Pinpoint the cell where the given text exists, returning its [X, Y] midpoint coordinate. 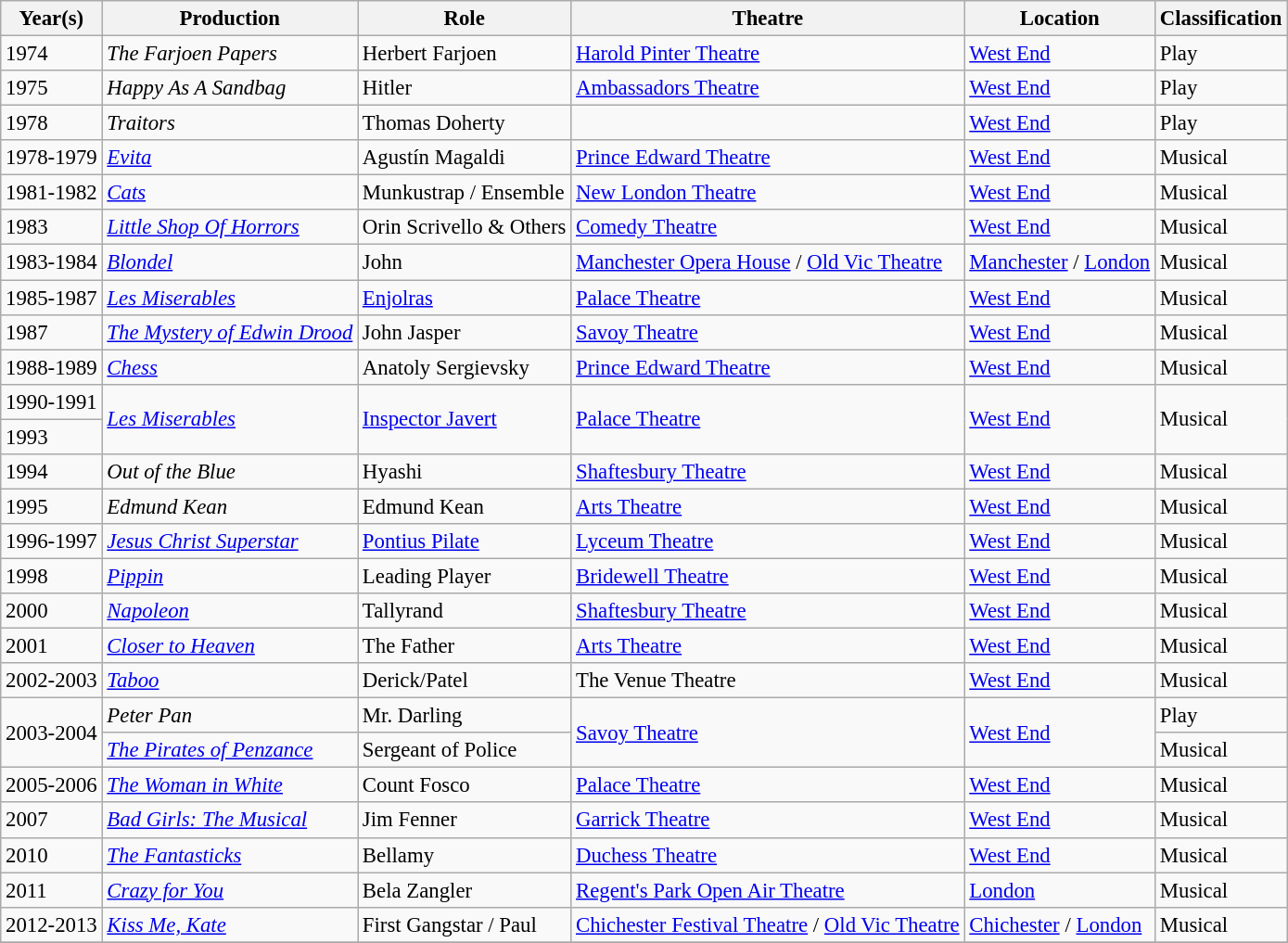
Enjolras [465, 298]
The Farjoen Papers [230, 54]
2010 [52, 855]
The Woman in White [230, 785]
2003-2004 [52, 733]
Out of the Blue [230, 472]
Munkustrap / Ensemble [465, 193]
Pontius Pilate [465, 542]
John Jasper [465, 332]
1975 [52, 88]
Count Fosco [465, 785]
Chess [230, 367]
Hitler [465, 88]
The Father [465, 646]
1994 [52, 472]
Comedy Theatre [768, 227]
1985-1987 [52, 298]
London [1059, 890]
Theatre [768, 19]
1993 [52, 437]
John [465, 262]
Napoleon [230, 611]
Happy As A Sandbag [230, 88]
1996-1997 [52, 542]
Inspector Javert [465, 419]
Duchess Theatre [768, 855]
1978-1979 [52, 158]
2001 [52, 646]
Bridewell Theatre [768, 576]
Peter Pan [230, 716]
Hyashi [465, 472]
Role [465, 19]
Lyceum Theatre [768, 542]
Ambassadors Theatre [768, 88]
Bellamy [465, 855]
Kiss Me, Kate [230, 924]
1981-1982 [52, 193]
Garrick Theatre [768, 821]
2007 [52, 821]
Little Shop Of Horrors [230, 227]
1987 [52, 332]
Closer to Heaven [230, 646]
Location [1059, 19]
Herbert Farjoen [465, 54]
Regent's Park Open Air Theatre [768, 890]
First Gangstar / Paul [465, 924]
Crazy for You [230, 890]
The Fantasticks [230, 855]
Thomas Doherty [465, 123]
1995 [52, 506]
Chichester / London [1059, 924]
1983 [52, 227]
2005-2006 [52, 785]
Classification [1220, 19]
Orin Scrivello & Others [465, 227]
Tallyrand [465, 611]
Bela Zangler [465, 890]
Anatoly Sergievsky [465, 367]
Jim Fenner [465, 821]
Sergeant of Police [465, 750]
Traitors [230, 123]
Cats [230, 193]
The Venue Theatre [768, 681]
Chichester Festival Theatre / Old Vic Theatre [768, 924]
Manchester / London [1059, 262]
Leading Player [465, 576]
1983-1984 [52, 262]
1990-1991 [52, 401]
1988-1989 [52, 367]
The Mystery of Edwin Drood [230, 332]
Production [230, 19]
New London Theatre [768, 193]
Bad Girls: The Musical [230, 821]
Pippin [230, 576]
Year(s) [52, 19]
Agustín Magaldi [465, 158]
1998 [52, 576]
2011 [52, 890]
Harold Pinter Theatre [768, 54]
Blondel [230, 262]
2000 [52, 611]
1978 [52, 123]
Manchester Opera House / Old Vic Theatre [768, 262]
1974 [52, 54]
Taboo [230, 681]
Mr. Darling [465, 716]
The Pirates of Penzance [230, 750]
2002-2003 [52, 681]
2012-2013 [52, 924]
Derick/Patel [465, 681]
Jesus Christ Superstar [230, 542]
Evita [230, 158]
